Output the (X, Y) coordinate of the center of the cell containing the given text.  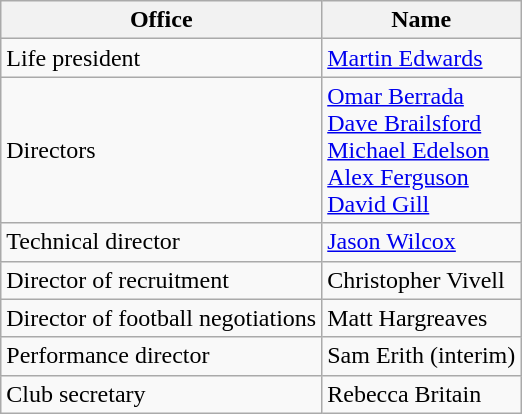
Name (422, 20)
Director of football negotiations (162, 318)
Christopher Vivell (422, 280)
Performance director (162, 356)
Sam Erith (interim) (422, 356)
Technical director (162, 242)
Life president (162, 58)
Director of recruitment (162, 280)
Club secretary (162, 394)
Rebecca Britain (422, 394)
Martin Edwards (422, 58)
Office (162, 20)
Jason Wilcox (422, 242)
Omar Berrada Dave BrailsfordMichael EdelsonAlex FergusonDavid Gill (422, 150)
Matt Hargreaves (422, 318)
Directors (162, 150)
